Identify which cell holds the provided text, then report its [x, y] central coordinate. 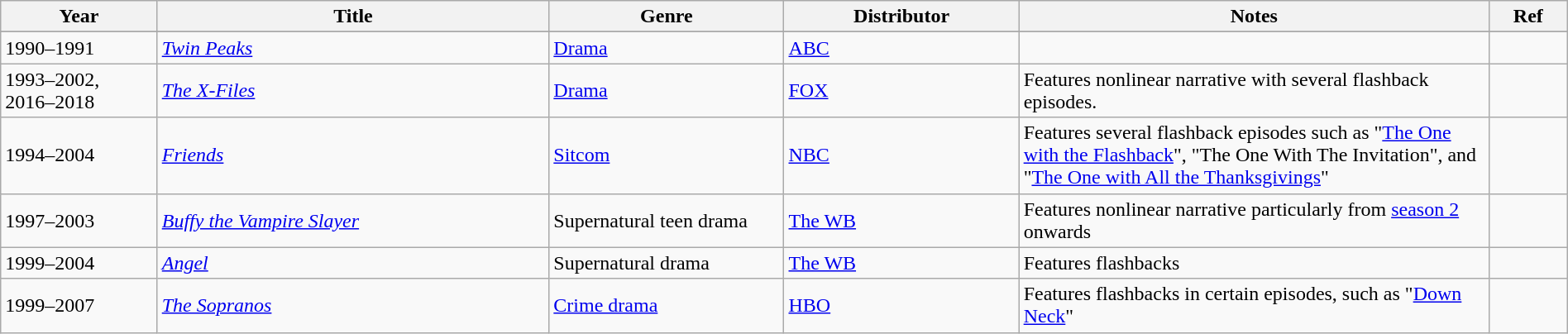
Sitcom [667, 155]
Ref [1528, 17]
Notes [1254, 17]
Features several flashback episodes such as "The One with the Flashback", "The One With The Invitation", and "The One with All the Thanksgivings" [1254, 155]
Friends [353, 155]
Title [353, 17]
Buffy the Vampire Slayer [353, 220]
1994–2004 [79, 155]
The X-Files [353, 91]
Angel [353, 263]
Distributor [901, 17]
1997–2003 [79, 220]
The Sopranos [353, 306]
1999–2004 [79, 263]
Supernatural drama [667, 263]
Genre [667, 17]
ABC [901, 48]
Twin Peaks [353, 48]
FOX [901, 91]
NBC [901, 155]
1990–1991 [79, 48]
Features nonlinear narrative particularly from season 2 onwards [1254, 220]
Features flashbacks [1254, 263]
1993–2002, 2016–2018 [79, 91]
Year [79, 17]
Crime drama [667, 306]
Supernatural teen drama [667, 220]
1999–2007 [79, 306]
HBO [901, 306]
Features nonlinear narrative with several flashback episodes. [1254, 91]
Features flashbacks in certain episodes, such as "Down Neck" [1254, 306]
